Return [x, y] of the center of cell containing provided text 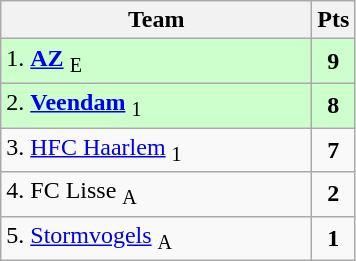
Team [156, 20]
7 [334, 150]
2 [334, 194]
1. AZ E [156, 61]
5. Stormvogels A [156, 238]
Pts [334, 20]
9 [334, 61]
1 [334, 238]
3. HFC Haarlem 1 [156, 150]
4. FC Lisse A [156, 194]
2. Veendam 1 [156, 105]
8 [334, 105]
